Scan for the cell matching the given text and deliver its (X, Y) coordinate at center. 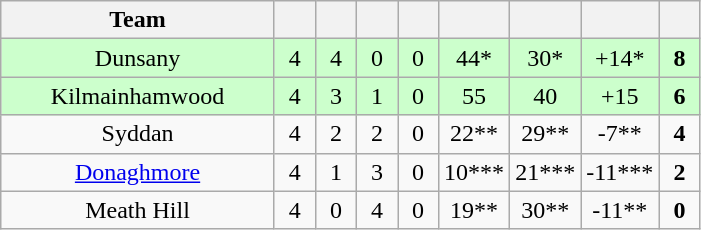
Kilmainhamwood (138, 96)
6 (680, 96)
22** (474, 134)
Meath Hill (138, 210)
30** (546, 210)
44* (474, 58)
-7** (620, 134)
30* (546, 58)
Syddan (138, 134)
+14* (620, 58)
Donaghmore (138, 172)
-11** (620, 210)
40 (546, 96)
29** (546, 134)
55 (474, 96)
+15 (620, 96)
-11*** (620, 172)
19** (474, 210)
10*** (474, 172)
21*** (546, 172)
Dunsany (138, 58)
Team (138, 20)
8 (680, 58)
